Scan for the cell matching the given text and deliver its [X, Y] coordinate at center. 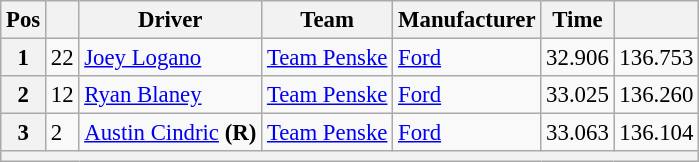
Manufacturer [467, 20]
32.906 [578, 58]
136.260 [656, 95]
Pos [24, 20]
22 [62, 58]
12 [62, 95]
33.063 [578, 133]
33.025 [578, 95]
3 [24, 133]
Austin Cindric (R) [170, 133]
Time [578, 20]
Joey Logano [170, 58]
Ryan Blaney [170, 95]
136.104 [656, 133]
136.753 [656, 58]
Team [328, 20]
Driver [170, 20]
1 [24, 58]
